Scan for the cell matching the given text and deliver its [X, Y] coordinate at center. 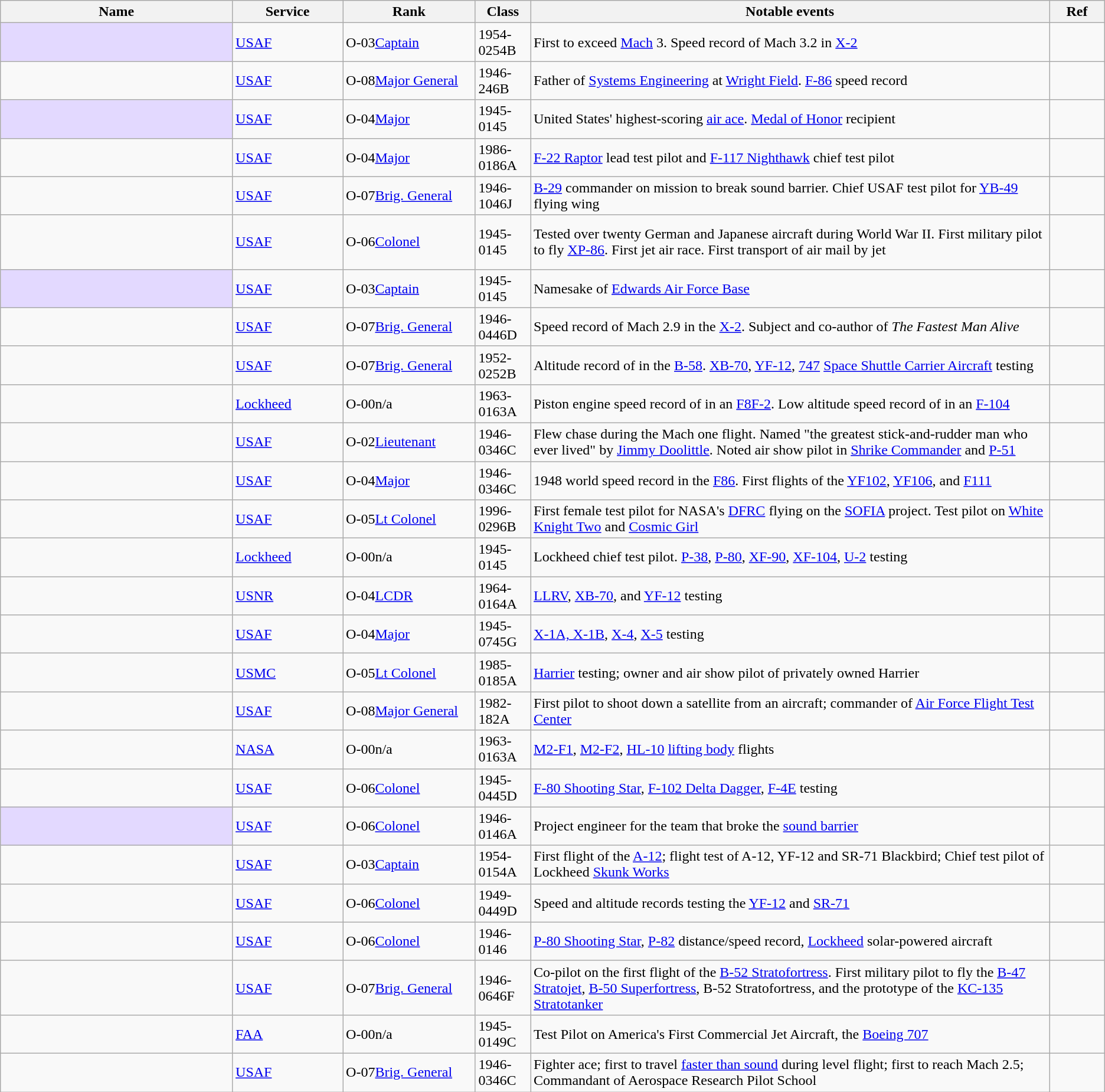
LLRV, XB-70, and YF-12 testing [790, 596]
First flight of the A-12; flight test of A-12, YF-12 and SR-71 Blackbird; Chief test pilot of Lockheed Skunk Works [790, 864]
1948 world speed record in the F86. First flights of the YF102, YF106, and F111 [790, 480]
USNR [288, 596]
1996-0296B [503, 519]
First female test pilot for NASA's DFRC flying on the SOFIA project. Test pilot on White Knight Two and Cosmic Girl [790, 519]
1946-0146A [503, 826]
O-02Lieutenant [409, 442]
Class [503, 12]
Service [288, 12]
Lockheed chief test pilot. P-38, P-80, XF-90, XF-104, U-2 testing [790, 557]
O-04LCDR [409, 596]
Namesake of Edwards Air Force Base [790, 288]
First to exceed Mach 3. Speed record of Mach 3.2 in X-2 [790, 42]
M2-F1, M2-F2, HL-10 lifting body flights [790, 750]
F-80 Shooting Star, F-102 Delta Dagger, F-4E testing [790, 787]
1945-0445D [503, 787]
1982-182A [503, 711]
1964-0164A [503, 596]
1954-0254B [503, 42]
1954-0154A [503, 864]
B-29 commander on mission to break sound barrier. Chief USAF test pilot for YB-49 flying wing [790, 196]
Piston engine speed record of in an F8F-2. Low altitude speed record of in an F-104 [790, 404]
1946-0646F [503, 988]
Name [117, 12]
Fighter ace; first to travel faster than sound during level flight; first to reach Mach 2.5; Commandant of Aerospace Research Pilot School [790, 1072]
1945-0149C [503, 1034]
Speed record of Mach 2.9 in the X-2. Subject and co-author of The Fastest Man Alive [790, 327]
1986-0186A [503, 157]
United States' highest-scoring air ace. Medal of Honor recipient [790, 119]
1946-0146 [503, 941]
F-22 Raptor lead test pilot and F-117 Nighthawk chief test pilot [790, 157]
1949-0449D [503, 903]
Rank [409, 12]
Test Pilot on America's First Commercial Jet Aircraft, the Boeing 707 [790, 1034]
Notable events [790, 12]
Speed and altitude records testing the YF-12 and SR-71 [790, 903]
1985-0185A [503, 673]
1946-246B [503, 80]
FAA [288, 1034]
Father of Systems Engineering at Wright Field. F-86 speed record [790, 80]
First pilot to shoot down a satellite from an aircraft; commander of Air Force Flight Test Center [790, 711]
Harrier testing; owner and air show pilot of privately owned Harrier [790, 673]
1952-0252B [503, 365]
Ref [1077, 12]
Project engineer for the team that broke the sound barrier [790, 826]
Altitude record of in the B-58. XB-70, YF-12, 747 Space Shuttle Carrier Aircraft testing [790, 365]
P-80 Shooting Star, P-82 distance/speed record, Lockheed solar-powered aircraft [790, 941]
USMC [288, 673]
1946-1046J [503, 196]
X-1A, X-1B, X-4, X-5 testing [790, 634]
NASA [288, 750]
1945-0745G [503, 634]
1946-0446D [503, 327]
